Locate the cell with the specified text and output its [x, y] center coordinate. 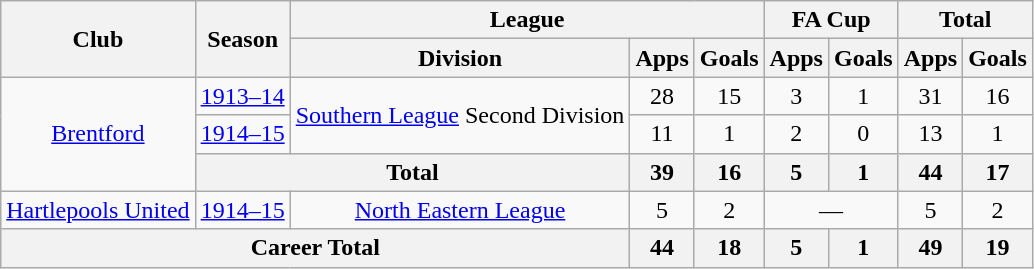
North Eastern League [460, 210]
49 [930, 248]
League [527, 20]
13 [930, 134]
― [831, 210]
FA Cup [831, 20]
28 [662, 96]
39 [662, 172]
Club [98, 39]
0 [863, 134]
Career Total [316, 248]
15 [729, 96]
Division [460, 58]
18 [729, 248]
Hartlepools United [98, 210]
11 [662, 134]
31 [930, 96]
1913–14 [242, 96]
Brentford [98, 134]
17 [998, 172]
Southern League Second Division [460, 115]
3 [796, 96]
Season [242, 39]
19 [998, 248]
